Output the [X, Y] coordinate of the center of the cell containing the given text.  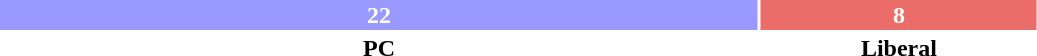
8 [899, 15]
22 [379, 15]
